Output the [x, y] coordinate of the center of the cell containing the given text.  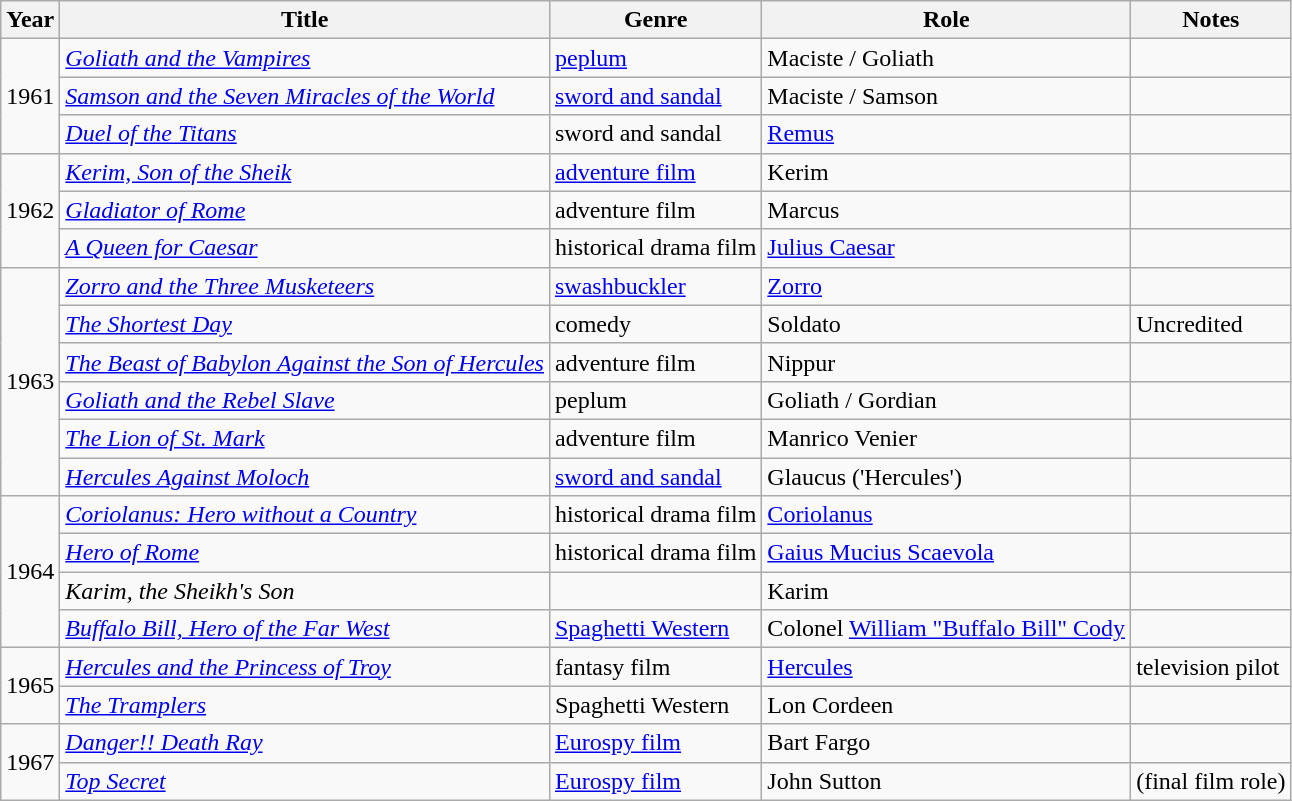
The Lion of St. Mark [305, 438]
Remus [946, 134]
Goliath / Gordian [946, 400]
Duel of the Titans [305, 134]
Hero of Rome [305, 553]
1967 [30, 762]
fantasy film [655, 667]
Glaucus ('Hercules') [946, 477]
Manrico Venier [946, 438]
Kerim [946, 172]
Role [946, 20]
The Shortest Day [305, 324]
A Queen for Caesar [305, 248]
Samson and the Seven Miracles of the World [305, 96]
John Sutton [946, 781]
Notes [1211, 20]
Karim [946, 591]
1964 [30, 572]
Marcus [946, 210]
Goliath and the Vampires [305, 58]
1961 [30, 96]
Maciste / Goliath [946, 58]
Top Secret [305, 781]
Kerim, Son of the Sheik [305, 172]
(final film role) [1211, 781]
Hercules Against Moloch [305, 477]
Title [305, 20]
Hercules and the Princess of Troy [305, 667]
Soldato [946, 324]
Colonel William "Buffalo Bill" Cody [946, 629]
Julius Caesar [946, 248]
Karim, the Sheikh's Son [305, 591]
comedy [655, 324]
Zorro [946, 286]
television pilot [1211, 667]
swashbuckler [655, 286]
1962 [30, 210]
The Beast of Babylon Against the Son of Hercules [305, 362]
Nippur [946, 362]
Coriolanus [946, 515]
Genre [655, 20]
Goliath and the Rebel Slave [305, 400]
Gladiator of Rome [305, 210]
Year [30, 20]
Bart Fargo [946, 743]
Lon Cordeen [946, 705]
Buffalo Bill, Hero of the Far West [305, 629]
Maciste / Samson [946, 96]
Zorro and the Three Musketeers [305, 286]
Coriolanus: Hero without a Country [305, 515]
Gaius Mucius Scaevola [946, 553]
Uncredited [1211, 324]
1965 [30, 686]
Danger!! Death Ray [305, 743]
Hercules [946, 667]
The Tramplers [305, 705]
1963 [30, 381]
